Locate the cell with the specified text and output its [x, y] center coordinate. 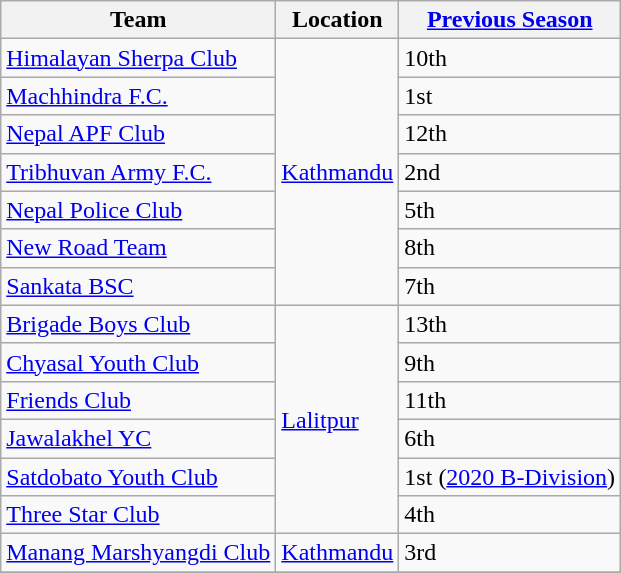
2nd [510, 172]
7th [510, 286]
3rd [510, 553]
1st [510, 96]
Team [138, 20]
8th [510, 248]
Sankata BSC [138, 286]
Satdobato Youth Club [138, 477]
11th [510, 400]
9th [510, 362]
1st (2020 B-Division) [510, 477]
Friends Club [138, 400]
5th [510, 210]
Tribhuvan Army F.C. [138, 172]
Nepal APF Club [138, 134]
Location [338, 20]
4th [510, 515]
13th [510, 324]
Nepal Police Club [138, 210]
10th [510, 58]
Chyasal Youth Club [138, 362]
Lalitpur [338, 419]
Jawalakhel YC [138, 438]
Manang Marshyangdi Club [138, 553]
Three Star Club [138, 515]
Himalayan Sherpa Club [138, 58]
Brigade Boys Club [138, 324]
Previous Season [510, 20]
New Road Team [138, 248]
Machhindra F.C. [138, 96]
12th [510, 134]
6th [510, 438]
